From the cell containing the given text, extract its center point as [x, y] coordinate. 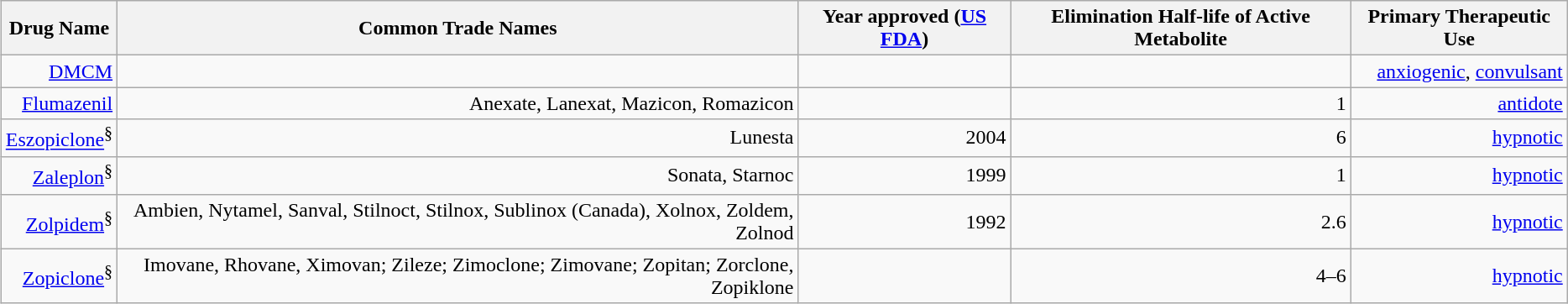
1992 [905, 222]
4–6 [1180, 275]
Eszopiclone§ [59, 138]
anxiogenic, convulsant [1459, 71]
2004 [905, 138]
6 [1180, 138]
Zolpidem§ [59, 222]
Common Trade Names [458, 29]
1999 [905, 175]
Primary Therapeutic Use [1459, 29]
DMCM [59, 71]
Sonata, Starnoc [458, 175]
Ambien, Nytamel, Sanval, Stilnoct, Stilnox, Sublinox (Canada), Xolnox, Zoldem, Zolnod [458, 222]
Elimination Half-life of Active Metabolite [1180, 29]
Flumazenil [59, 103]
Imovane, Rhovane, Ximovan; Zileze; Zimoclone; Zimovane; Zopitan; Zorclone, Zopiklone [458, 275]
Anexate, Lanexat, Mazicon, Romazicon [458, 103]
Year approved (US FDA) [905, 29]
antidote [1459, 103]
Zopiclone§ [59, 275]
Zaleplon§ [59, 175]
Drug Name [59, 29]
2.6 [1180, 222]
Lunesta [458, 138]
